Return [X, Y] of the center of cell containing provided text 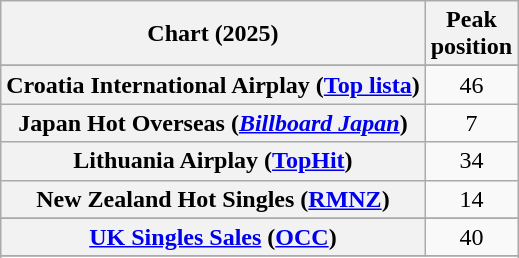
40 [471, 237]
46 [471, 85]
34 [471, 161]
Japan Hot Overseas (Billboard Japan) [213, 123]
7 [471, 123]
Chart (2025) [213, 34]
Croatia International Airplay (Top lista) [213, 85]
UK Singles Sales (OCC) [213, 237]
14 [471, 199]
New Zealand Hot Singles (RMNZ) [213, 199]
Lithuania Airplay (TopHit) [213, 161]
Peakposition [471, 34]
